Extract the [x, y] coordinate from the center of the cell holding the provided text.  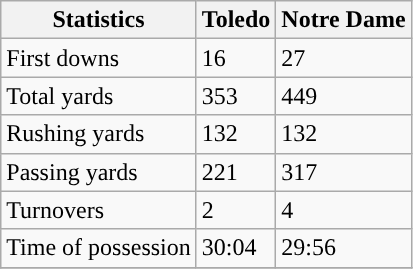
27 [344, 58]
221 [236, 172]
29:56 [344, 248]
16 [236, 58]
Notre Dame [344, 20]
30:04 [236, 248]
Time of possession [99, 248]
Total yards [99, 96]
First downs [99, 58]
317 [344, 172]
Toledo [236, 20]
449 [344, 96]
Turnovers [99, 210]
Statistics [99, 20]
353 [236, 96]
2 [236, 210]
Passing yards [99, 172]
4 [344, 210]
Rushing yards [99, 134]
